Return the [x, y] coordinate for the center point of the cell that contains the specified text.  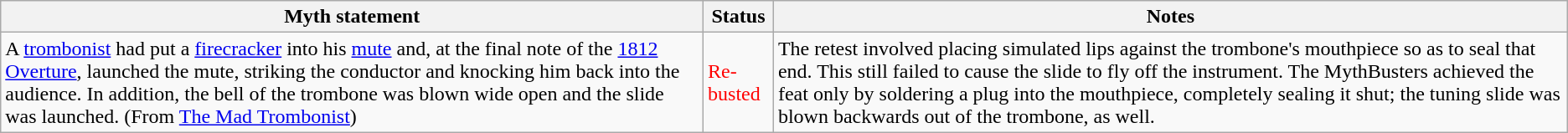
Re-busted [739, 82]
Notes [1170, 17]
Status [739, 17]
Myth statement [352, 17]
